Return the [x, y] coordinate for the center point of the cell that contains the specified text.  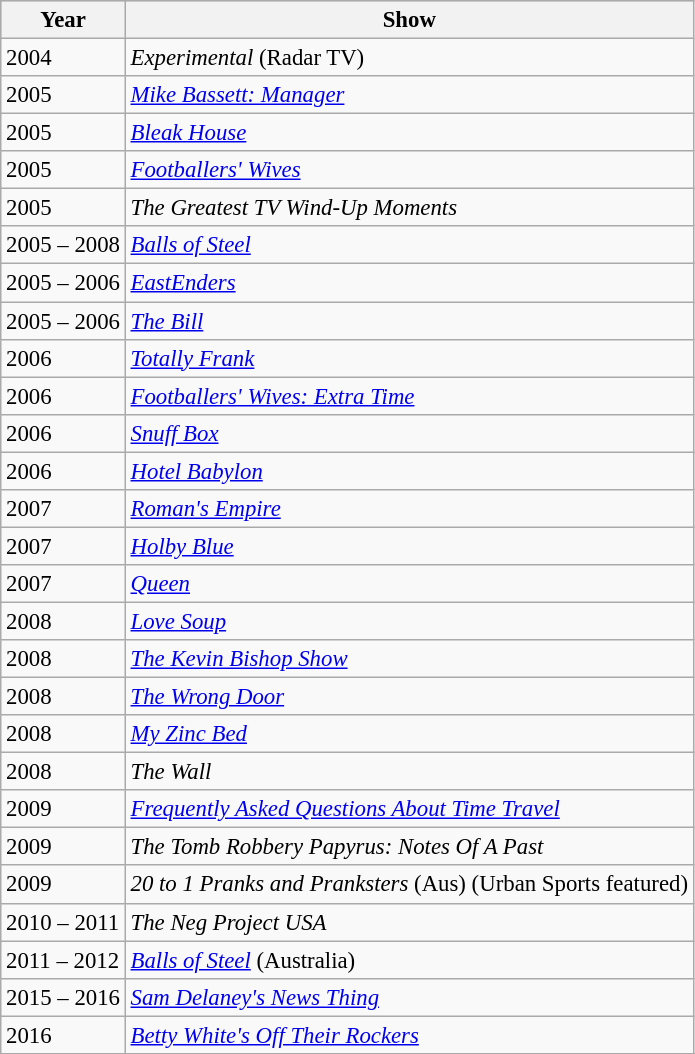
Snuff Box [409, 433]
Footballers' Wives: Extra Time [409, 396]
2005 – 2008 [63, 245]
The Kevin Bishop Show [409, 659]
The Wrong Door [409, 697]
Frequently Asked Questions About Time Travel [409, 809]
The Greatest TV Wind-Up Moments [409, 208]
Year [63, 20]
The Wall [409, 772]
Show [409, 20]
20 to 1 Pranks and Pranksters (Aus) (Urban Sports featured) [409, 885]
2015 – 2016 [63, 997]
Mike Bassett: Manager [409, 95]
Footballers' Wives [409, 170]
The Tomb Robbery Papyrus: Notes Of A Past [409, 847]
The Neg Project USA [409, 922]
Roman's Empire [409, 509]
Queen [409, 584]
Balls of Steel (Australia) [409, 960]
Bleak House [409, 133]
My Zinc Bed [409, 734]
Betty White's Off Their Rockers [409, 1035]
EastEnders [409, 283]
Hotel Babylon [409, 471]
Balls of Steel [409, 245]
Holby Blue [409, 546]
The Bill [409, 321]
Love Soup [409, 621]
Experimental (Radar TV) [409, 58]
Sam Delaney's News Thing [409, 997]
Totally Frank [409, 358]
2010 – 2011 [63, 922]
2004 [63, 58]
2016 [63, 1035]
2011 – 2012 [63, 960]
